From the cell containing the given text, extract its center point as [x, y] coordinate. 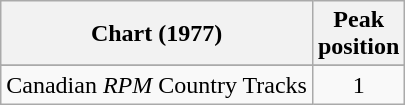
Canadian RPM Country Tracks [157, 85]
Peakposition [358, 34]
Chart (1977) [157, 34]
1 [358, 85]
